Pinpoint the cell where the given text exists, returning its [X, Y] midpoint coordinate. 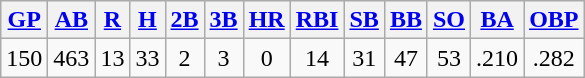
R [112, 20]
53 [448, 58]
.282 [554, 58]
GP [24, 20]
2B [184, 20]
3B [224, 20]
3 [224, 58]
463 [72, 58]
H [148, 20]
RBI [317, 20]
33 [148, 58]
2 [184, 58]
31 [364, 58]
47 [406, 58]
150 [24, 58]
HR [266, 20]
OBP [554, 20]
14 [317, 58]
.210 [498, 58]
BB [406, 20]
BA [498, 20]
0 [266, 58]
13 [112, 58]
SO [448, 20]
AB [72, 20]
SB [364, 20]
